Output the [X, Y] coordinate of the center of the cell containing the given text.  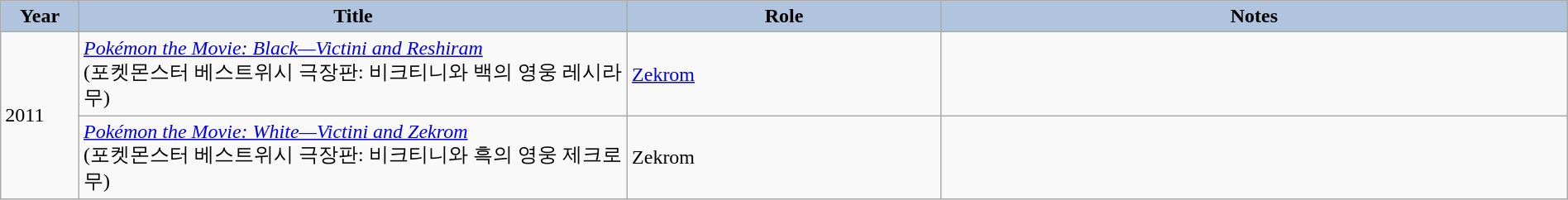
Pokémon the Movie: Black—Victini and Reshiram(포켓몬스터 베스트위시 극장판: 비크티니와 백의 영웅 레시라무) [352, 74]
Notes [1254, 17]
Role [784, 17]
Pokémon the Movie: White—Victini and Zekrom(포켓몬스터 베스트위시 극장판: 비크티니와 흑의 영웅 제크로무) [352, 157]
2011 [40, 116]
Title [352, 17]
Year [40, 17]
